Capture the cell that displays the provided text and extract its (x, y) central coordinate. 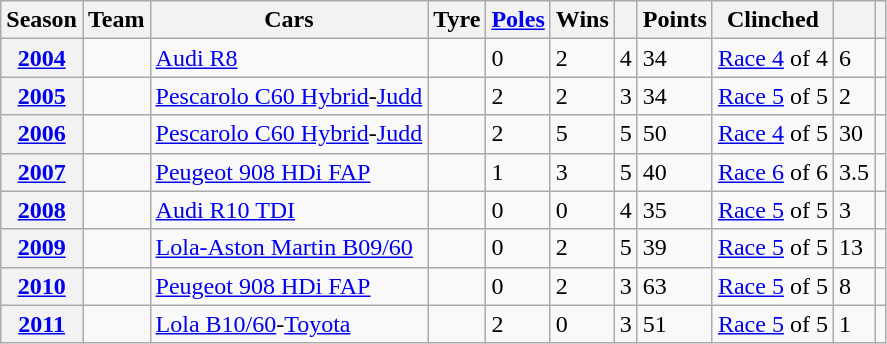
63 (674, 286)
Poles (518, 20)
Cars (289, 20)
Tyre (457, 20)
3.5 (854, 172)
Audi R10 TDI (289, 210)
40 (674, 172)
Audi R8 (289, 58)
50 (674, 134)
8 (854, 286)
Team (116, 20)
2005 (42, 96)
Race 4 of 5 (772, 134)
2008 (42, 210)
2007 (42, 172)
2010 (42, 286)
2004 (42, 58)
Clinched (772, 20)
2009 (42, 248)
51 (674, 324)
Wins (582, 20)
Lola-Aston Martin B09/60 (289, 248)
2006 (42, 134)
Lola B10/60-Toyota (289, 324)
35 (674, 210)
30 (854, 134)
39 (674, 248)
Race 6 of 6 (772, 172)
Points (674, 20)
2011 (42, 324)
13 (854, 248)
6 (854, 58)
Race 4 of 4 (772, 58)
Season (42, 20)
